Return the [X, Y] coordinate for the center point of the cell that contains the specified text.  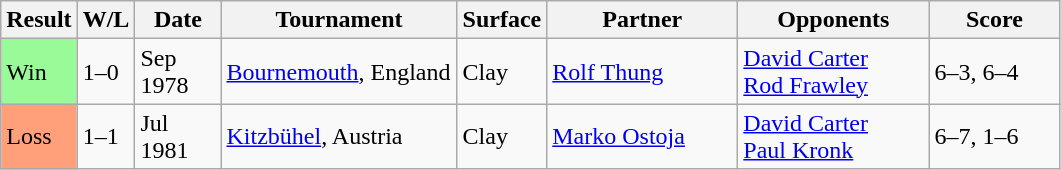
Tournament [339, 20]
Marko Ostoja [642, 136]
Opponents [834, 20]
Kitzbühel, Austria [339, 136]
6–3, 6–4 [994, 72]
Date [178, 20]
David Carter Rod Frawley [834, 72]
Win [39, 72]
Bournemouth, England [339, 72]
Loss [39, 136]
W/L [106, 20]
Score [994, 20]
David Carter Paul Kronk [834, 136]
1–0 [106, 72]
Rolf Thung [642, 72]
6–7, 1–6 [994, 136]
Jul 1981 [178, 136]
Result [39, 20]
Surface [502, 20]
1–1 [106, 136]
Sep 1978 [178, 72]
Partner [642, 20]
